For the text-containing cell, return its midpoint in [X, Y] coordinate format. 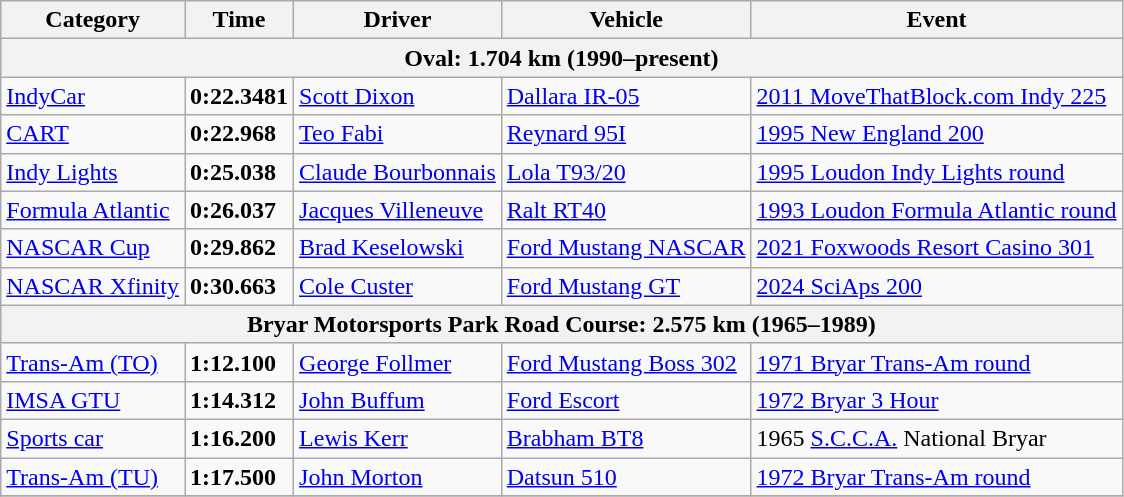
Ford Mustang NASCAR [626, 248]
Ford Mustang Boss 302 [626, 362]
Scott Dixon [398, 96]
1:16.200 [238, 438]
Ford Escort [626, 400]
Trans-Am (TO) [93, 362]
Vehicle [626, 20]
Claude Bourbonnais [398, 172]
1971 Bryar Trans-Am round [936, 362]
NASCAR Xfinity [93, 286]
2024 SciAps 200 [936, 286]
0:29.862 [238, 248]
1:17.500 [238, 477]
Dallara IR-05 [626, 96]
1972 Bryar Trans-Am round [936, 477]
Indy Lights [93, 172]
1972 Bryar 3 Hour [936, 400]
IndyCar [93, 96]
2011 MoveThatBlock.com Indy 225 [936, 96]
Datsun 510 [626, 477]
0:26.037 [238, 210]
0:25.038 [238, 172]
1995 Loudon Indy Lights round [936, 172]
George Follmer [398, 362]
0:30.663 [238, 286]
NASCAR Cup [93, 248]
1993 Loudon Formula Atlantic round [936, 210]
2021 Foxwoods Resort Casino 301 [936, 248]
Time [238, 20]
Lola T93/20 [626, 172]
1:14.312 [238, 400]
Lewis Kerr [398, 438]
1965 S.C.C.A. National Bryar [936, 438]
Oval: 1.704 km (1990–present) [562, 58]
1995 New England 200 [936, 134]
John Buffum [398, 400]
0:22.968 [238, 134]
Bryar Motorsports Park Road Course: 2.575 km (1965–1989) [562, 324]
CART [93, 134]
Cole Custer [398, 286]
Trans-Am (TU) [93, 477]
Category [93, 20]
Ford Mustang GT [626, 286]
Brad Keselowski [398, 248]
Teo Fabi [398, 134]
Sports car [93, 438]
Reynard 95I [626, 134]
Driver [398, 20]
Jacques Villeneuve [398, 210]
John Morton [398, 477]
Ralt RT40 [626, 210]
1:12.100 [238, 362]
IMSA GTU [93, 400]
Event [936, 20]
Brabham BT8 [626, 438]
0:22.3481 [238, 96]
Formula Atlantic [93, 210]
